Determine the (X, Y) coordinate at the center of the cell enclosing the given text.  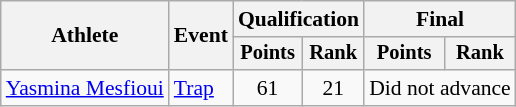
Event (201, 36)
61 (268, 88)
Did not advance (440, 88)
21 (333, 88)
Trap (201, 88)
Final (440, 19)
Yasmina Mesfioui (85, 88)
Athlete (85, 36)
Qualification (298, 19)
